Find where the given text appears and provide that cell's center as (x, y) coordinate. 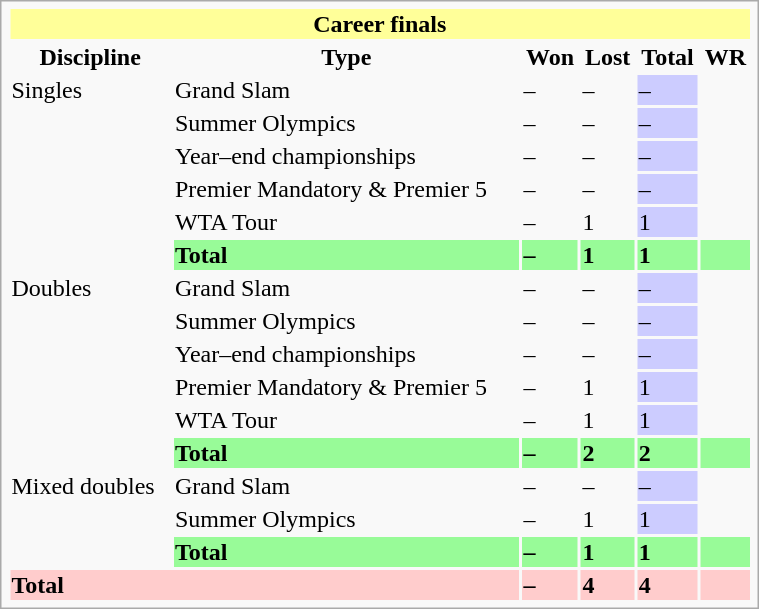
Discipline (90, 57)
WR (726, 57)
Singles (90, 172)
Career finals (380, 24)
Mixed doubles (90, 519)
Type (346, 57)
Won (550, 57)
Doubles (90, 370)
Lost (608, 57)
